Return the (X, Y) coordinate for the center point of the cell that contains the specified text.  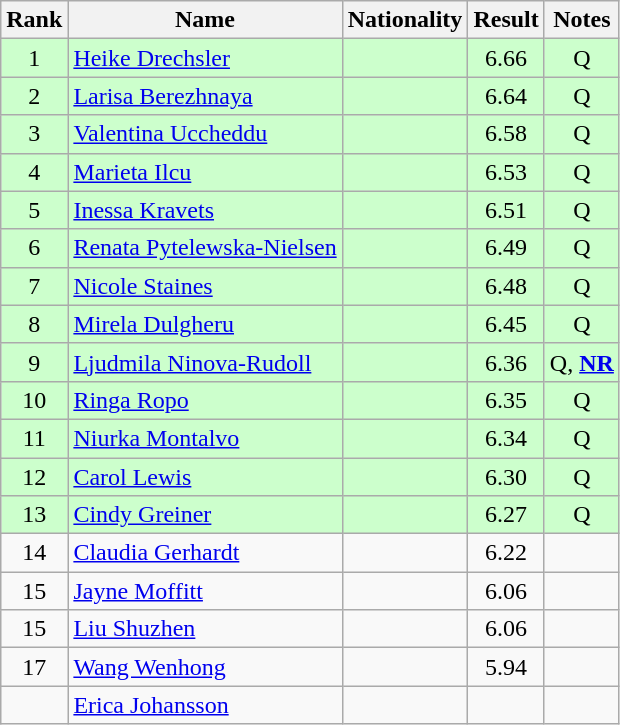
Valentina Uccheddu (205, 134)
10 (34, 400)
11 (34, 438)
13 (34, 515)
Ringa Ropo (205, 400)
Name (205, 20)
6.45 (506, 324)
Nationality (405, 20)
Liu Shuzhen (205, 629)
6.34 (506, 438)
6.27 (506, 515)
Marieta Ilcu (205, 172)
Jayne Moffitt (205, 591)
7 (34, 286)
4 (34, 172)
Wang Wenhong (205, 667)
Nicole Staines (205, 286)
6.64 (506, 96)
6.58 (506, 134)
Notes (582, 20)
6.36 (506, 362)
1 (34, 58)
Result (506, 20)
Mirela Dulgheru (205, 324)
6.66 (506, 58)
Renata Pytelewska-Nielsen (205, 248)
6.49 (506, 248)
Carol Lewis (205, 477)
5.94 (506, 667)
6.22 (506, 553)
6.35 (506, 400)
6.51 (506, 210)
Inessa Kravets (205, 210)
2 (34, 96)
Erica Johansson (205, 705)
Cindy Greiner (205, 515)
Rank (34, 20)
Larisa Berezhnaya (205, 96)
17 (34, 667)
Niurka Montalvo (205, 438)
6.48 (506, 286)
Claudia Gerhardt (205, 553)
Ljudmila Ninova-Rudoll (205, 362)
12 (34, 477)
6.53 (506, 172)
9 (34, 362)
5 (34, 210)
Q, NR (582, 362)
6.30 (506, 477)
14 (34, 553)
3 (34, 134)
8 (34, 324)
6 (34, 248)
Heike Drechsler (205, 58)
